Pinpoint the cell where the given text exists, returning its [X, Y] midpoint coordinate. 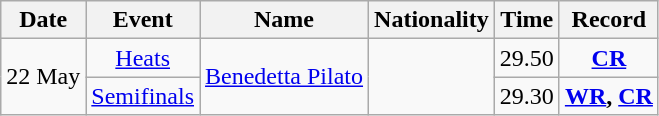
WR, CR [608, 96]
Date [44, 20]
Nationality [432, 20]
29.30 [526, 96]
Record [608, 20]
29.50 [526, 58]
Time [526, 20]
Name [284, 20]
CR [608, 58]
Benedetta Pilato [284, 77]
Heats [143, 58]
Event [143, 20]
Semifinals [143, 96]
22 May [44, 77]
